Locate the cell with the specified text and output its [X, Y] center coordinate. 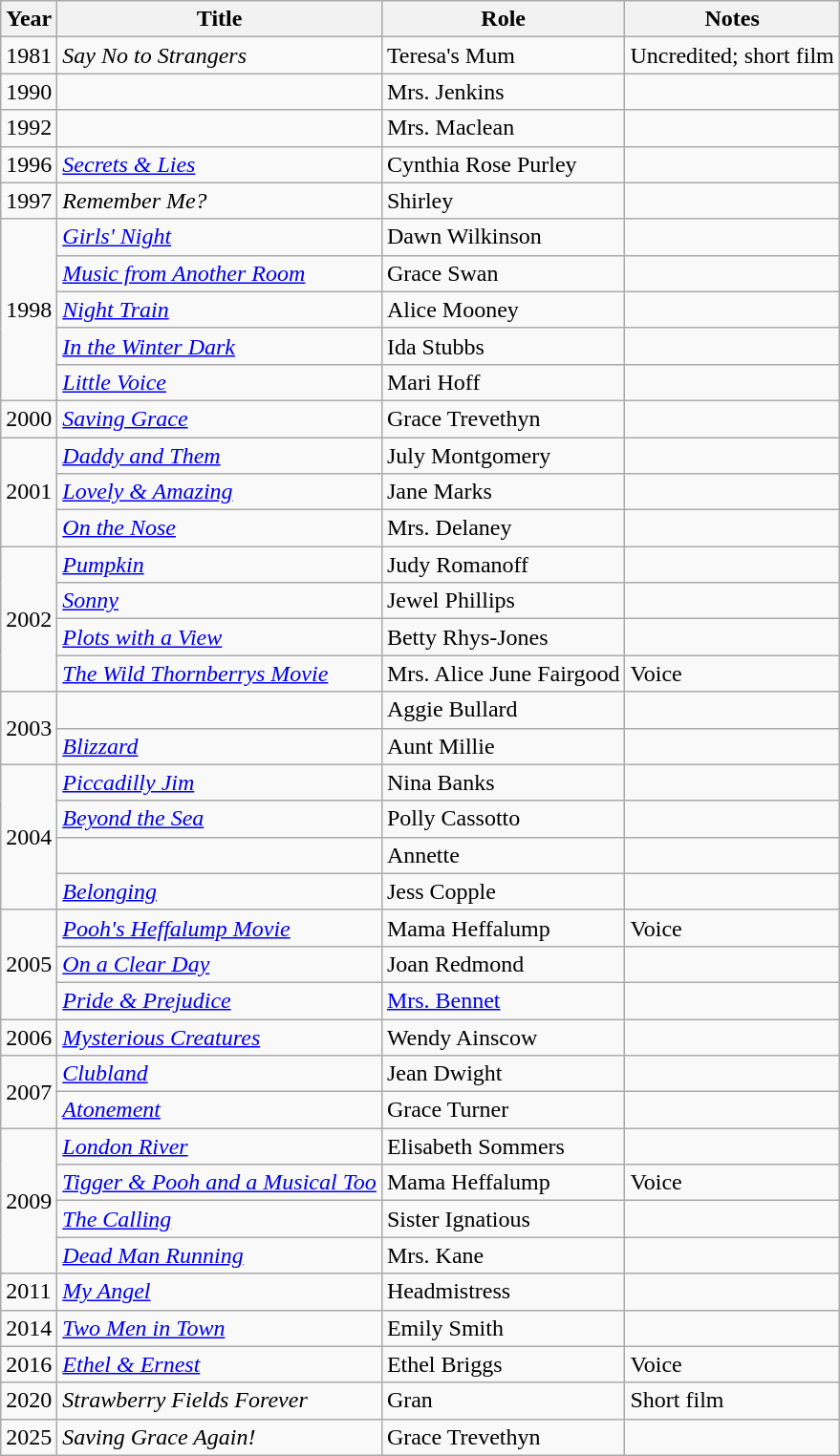
Alice Mooney [503, 310]
Aunt Millie [503, 746]
Night Train [220, 310]
Jane Marks [503, 492]
1990 [29, 92]
Emily Smith [503, 1328]
Mrs. Kane [503, 1255]
2001 [29, 492]
Secrets & Lies [220, 164]
On the Nose [220, 528]
Strawberry Fields Forever [220, 1401]
Nina Banks [503, 782]
Uncredited; short film [732, 55]
Shirley [503, 201]
Short film [732, 1401]
Mrs. Delaney [503, 528]
Clubland [220, 1074]
Mrs. Bennet [503, 1000]
1996 [29, 164]
Headmistress [503, 1292]
2007 [29, 1092]
2005 [29, 964]
Beyond the Sea [220, 819]
Mrs. Jenkins [503, 92]
Piccadilly Jim [220, 782]
2014 [29, 1328]
Pooh's Heffalump Movie [220, 928]
Mysterious Creatures [220, 1037]
Annette [503, 855]
In the Winter Dark [220, 346]
Dawn Wilkinson [503, 237]
The Calling [220, 1219]
Ethel Briggs [503, 1364]
Wendy Ainscow [503, 1037]
Betty Rhys-Jones [503, 637]
2011 [29, 1292]
Sonny [220, 601]
2004 [29, 837]
Plots with a View [220, 637]
Title [220, 19]
Daddy and Them [220, 456]
Grace Swan [503, 273]
Ethel & Ernest [220, 1364]
Polly Cassotto [503, 819]
2000 [29, 418]
Teresa's Mum [503, 55]
Remember Me? [220, 201]
Mrs. Maclean [503, 128]
Tigger & Pooh and a Musical Too [220, 1183]
Little Voice [220, 382]
Girls' Night [220, 237]
London River [220, 1146]
2006 [29, 1037]
Lovely & Amazing [220, 492]
Blizzard [220, 746]
Joan Redmond [503, 964]
Role [503, 19]
2025 [29, 1437]
Say No to Strangers [220, 55]
Cynthia Rose Purley [503, 164]
Two Men in Town [220, 1328]
Belonging [220, 891]
2020 [29, 1401]
Grace Turner [503, 1110]
1997 [29, 201]
2002 [29, 619]
Sister Ignatious [503, 1219]
1992 [29, 128]
Jewel Phillips [503, 601]
Mrs. Alice June Fairgood [503, 674]
Judy Romanoff [503, 565]
1998 [29, 310]
July Montgomery [503, 456]
Mari Hoff [503, 382]
2009 [29, 1201]
Jean Dwight [503, 1074]
Saving Grace [220, 418]
On a Clear Day [220, 964]
Jess Copple [503, 891]
Year [29, 19]
Music from Another Room [220, 273]
Dead Man Running [220, 1255]
Pumpkin [220, 565]
The Wild Thornberrys Movie [220, 674]
Notes [732, 19]
Ida Stubbs [503, 346]
Aggie Bullard [503, 710]
1981 [29, 55]
Saving Grace Again! [220, 1437]
Atonement [220, 1110]
Gran [503, 1401]
2016 [29, 1364]
Pride & Prejudice [220, 1000]
My Angel [220, 1292]
Elisabeth Sommers [503, 1146]
2003 [29, 728]
